Scan for the cell matching the given text and deliver its (X, Y) coordinate at center. 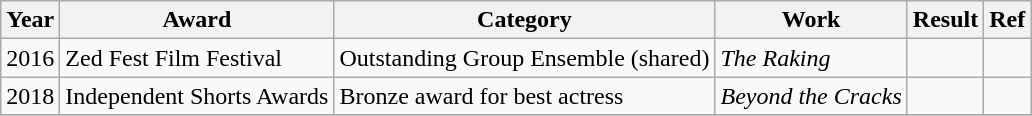
Bronze award for best actress (524, 96)
Category (524, 20)
Independent Shorts Awards (197, 96)
Outstanding Group Ensemble (shared) (524, 58)
2018 (30, 96)
Beyond the Cracks (811, 96)
The Raking (811, 58)
Award (197, 20)
2016 (30, 58)
Work (811, 20)
Ref (1008, 20)
Result (945, 20)
Zed Fest Film Festival (197, 58)
Year (30, 20)
